Return the (X, Y) coordinate for the center point of the cell that contains the specified text.  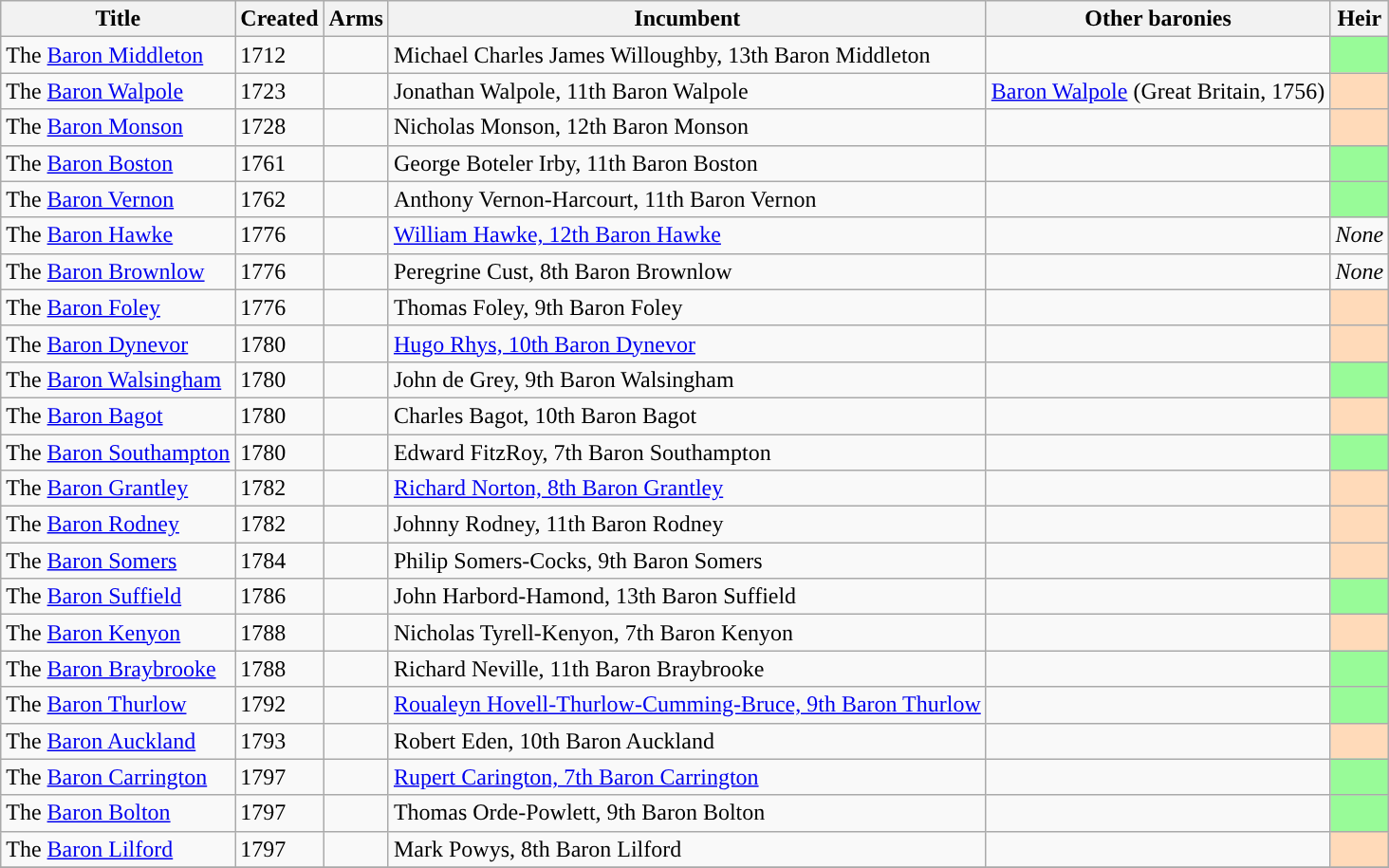
The Baron Grantley (118, 489)
Philip Somers-Cocks, 9th Baron Somers (687, 561)
The Baron Vernon (118, 199)
Richard Norton, 8th Baron Grantley (687, 489)
The Baron Monson (118, 127)
Robert Eden, 10th Baron Auckland (687, 741)
Jonathan Walpole, 11th Baron Walpole (687, 91)
Peregrine Cust, 8th Baron Brownlow (687, 271)
The Baron Bagot (118, 416)
Michael Charles James Willoughby, 13th Baron Middleton (687, 55)
The Baron Dynevor (118, 343)
1762 (279, 199)
1723 (279, 91)
The Baron Bolton (118, 813)
William Hawke, 12th Baron Hawke (687, 235)
Anthony Vernon-Harcourt, 11th Baron Vernon (687, 199)
The Baron Somers (118, 561)
Charles Bagot, 10th Baron Bagot (687, 416)
Incumbent (687, 19)
The Baron Thurlow (118, 705)
The Baron Kenyon (118, 633)
Richard Neville, 11th Baron Braybrooke (687, 669)
The Baron Auckland (118, 741)
Thomas Foley, 9th Baron Foley (687, 307)
The Baron Middleton (118, 55)
The Baron Suffield (118, 597)
The Baron Walpole (118, 91)
George Boteler Irby, 11th Baron Boston (687, 163)
1786 (279, 597)
Arms (356, 19)
The Baron Carrington (118, 777)
1784 (279, 561)
Edward FitzRoy, 7th Baron Southampton (687, 452)
Roualeyn Hovell-Thurlow-Cumming-Bruce, 9th Baron Thurlow (687, 705)
1793 (279, 741)
Heir (1360, 19)
The Baron Foley (118, 307)
Rupert Carington, 7th Baron Carrington (687, 777)
Hugo Rhys, 10th Baron Dynevor (687, 343)
John de Grey, 9th Baron Walsingham (687, 379)
1712 (279, 55)
The Baron Walsingham (118, 379)
Title (118, 19)
Thomas Orde-Powlett, 9th Baron Bolton (687, 813)
1792 (279, 705)
The Baron Southampton (118, 452)
John Harbord-Hamond, 13th Baron Suffield (687, 597)
Created (279, 19)
The Baron Hawke (118, 235)
The Baron Braybrooke (118, 669)
1761 (279, 163)
The Baron Rodney (118, 525)
The Baron Lilford (118, 849)
Other baronies (1157, 19)
The Baron Boston (118, 163)
Mark Powys, 8th Baron Lilford (687, 849)
The Baron Brownlow (118, 271)
Baron Walpole (Great Britain, 1756) (1157, 91)
Nicholas Monson, 12th Baron Monson (687, 127)
1728 (279, 127)
Nicholas Tyrell-Kenyon, 7th Baron Kenyon (687, 633)
Johnny Rodney, 11th Baron Rodney (687, 525)
